Detect which cell encompasses the target text, then output its [X, Y] center coordinate. 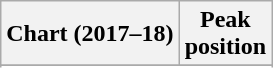
Chart (2017–18) [90, 34]
Peak position [225, 34]
